For the text-containing cell, return its midpoint in (x, y) coordinate format. 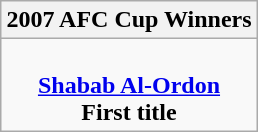
Shabab Al-Ordon First title (129, 85)
2007 AFC Cup Winners (129, 20)
